Capture the cell that displays the provided text and extract its [x, y] central coordinate. 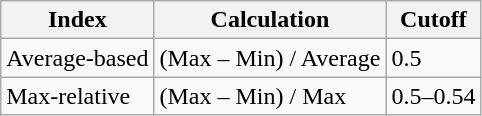
(Max – Min) / Average [270, 58]
0.5–0.54 [434, 96]
Average-based [78, 58]
Cutoff [434, 20]
Max-relative [78, 96]
0.5 [434, 58]
(Max – Min) / Max [270, 96]
Calculation [270, 20]
Index [78, 20]
